Detect which cell encompasses the target text, then output its (X, Y) center coordinate. 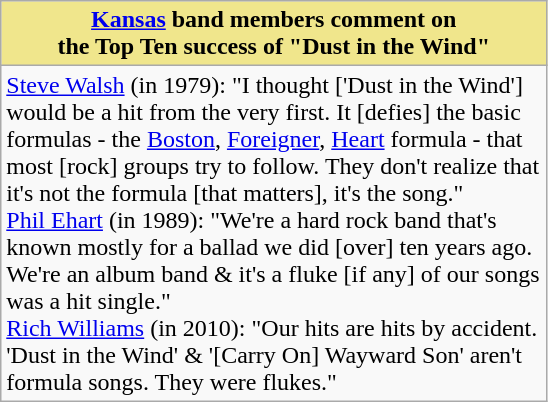
Kansas band members comment on the Top Ten success of "Dust in the Wind" (274, 34)
